From the cell containing the given text, extract its center point as [X, Y] coordinate. 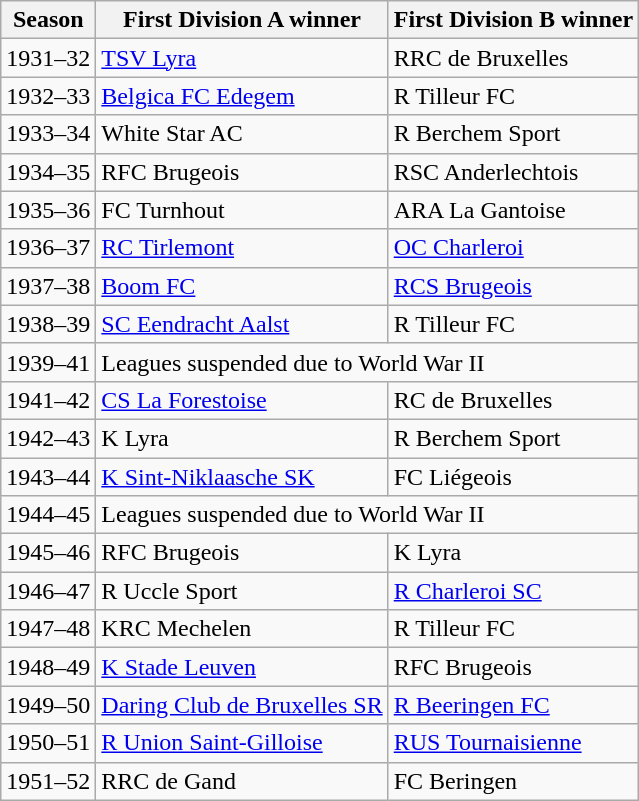
1933–34 [48, 134]
Season [48, 20]
1932–33 [48, 96]
1943–44 [48, 477]
RCS Brugeois [513, 286]
FC Turnhout [242, 210]
Daring Club de Bruxelles SR [242, 705]
RSC Anderlechtois [513, 172]
TSV Lyra [242, 58]
1948–49 [48, 667]
ARA La Gantoise [513, 210]
OC Charleroi [513, 248]
K Stade Leuven [242, 667]
R Beeringen FC [513, 705]
RC de Bruxelles [513, 400]
RC Tirlemont [242, 248]
1947–48 [48, 629]
R Charleroi SC [513, 591]
1931–32 [48, 58]
FC Beringen [513, 781]
RUS Tournaisienne [513, 743]
RRC de Bruxelles [513, 58]
1944–45 [48, 515]
1949–50 [48, 705]
First Division B winner [513, 20]
1941–42 [48, 400]
CS La Forestoise [242, 400]
SC Eendracht Aalst [242, 324]
1938–39 [48, 324]
1934–35 [48, 172]
1950–51 [48, 743]
1937–38 [48, 286]
1935–36 [48, 210]
KRC Mechelen [242, 629]
1945–46 [48, 553]
FC Liégeois [513, 477]
R Uccle Sport [242, 591]
1946–47 [48, 591]
1939–41 [48, 362]
RRC de Gand [242, 781]
1951–52 [48, 781]
First Division A winner [242, 20]
1936–37 [48, 248]
White Star AC [242, 134]
1942–43 [48, 438]
Belgica FC Edegem [242, 96]
K Sint-Niklaasche SK [242, 477]
R Union Saint-Gilloise [242, 743]
Boom FC [242, 286]
